Extract the [X, Y] coordinate from the center of the cell holding the provided text.  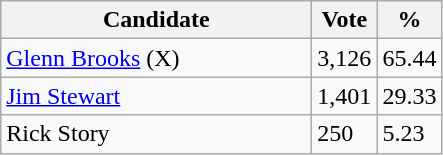
29.33 [410, 96]
3,126 [344, 58]
Vote [344, 20]
250 [344, 134]
1,401 [344, 96]
Jim Stewart [156, 96]
Glenn Brooks (X) [156, 58]
5.23 [410, 134]
65.44 [410, 58]
Rick Story [156, 134]
% [410, 20]
Candidate [156, 20]
